Determine the [x, y] coordinate at the center of the cell enclosing the given text.  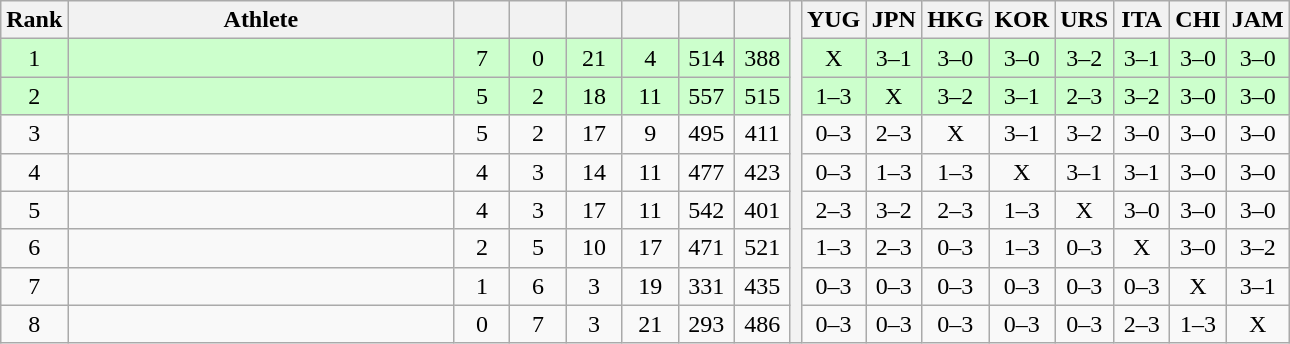
URS [1084, 20]
ITA [1142, 20]
JAM [1258, 20]
542 [706, 210]
495 [706, 134]
14 [594, 172]
19 [650, 286]
HKG [956, 20]
557 [706, 96]
521 [762, 248]
JPN [894, 20]
477 [706, 172]
411 [762, 134]
514 [706, 58]
YUG [833, 20]
388 [762, 58]
KOR [1022, 20]
486 [762, 324]
423 [762, 172]
10 [594, 248]
Athlete [261, 20]
435 [762, 286]
8 [34, 324]
293 [706, 324]
331 [706, 286]
9 [650, 134]
515 [762, 96]
18 [594, 96]
CHI [1198, 20]
Rank [34, 20]
401 [762, 210]
471 [706, 248]
